Capture the cell that displays the provided text and extract its (X, Y) central coordinate. 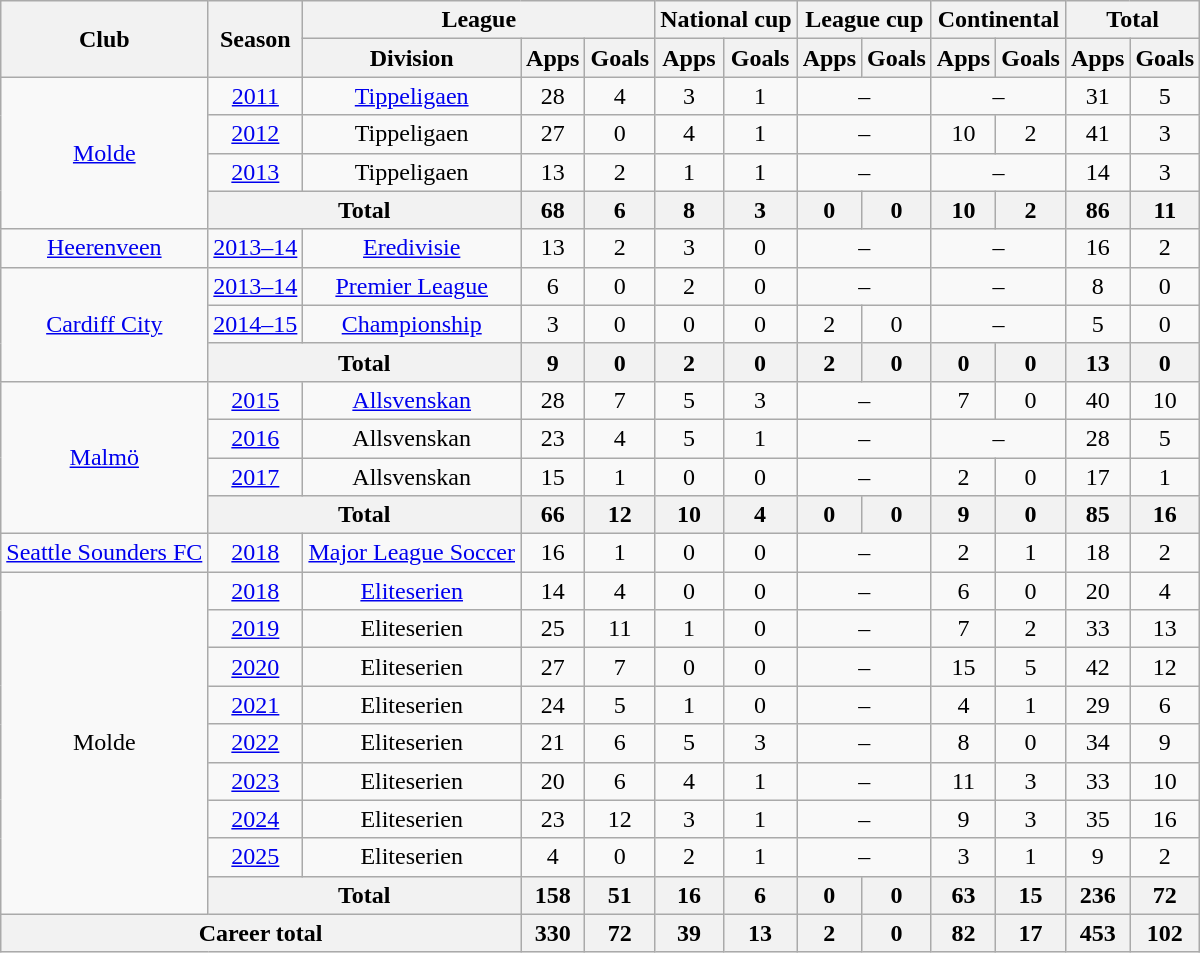
2014–15 (256, 324)
2024 (256, 819)
Division (412, 58)
21 (553, 743)
40 (1097, 400)
2023 (256, 781)
41 (1097, 134)
Eredivisie (412, 248)
Championship (412, 324)
Season (256, 39)
2017 (256, 477)
League (479, 20)
2011 (256, 96)
Major League Soccer (412, 553)
League cup (864, 20)
Continental (998, 20)
39 (689, 933)
66 (553, 515)
Heerenveen (104, 248)
63 (963, 895)
2021 (256, 705)
42 (1097, 667)
102 (1165, 933)
85 (1097, 515)
236 (1097, 895)
82 (963, 933)
Premier League (412, 286)
25 (553, 629)
2025 (256, 857)
2019 (256, 629)
24 (553, 705)
2020 (256, 667)
158 (553, 895)
51 (620, 895)
National cup (726, 20)
35 (1097, 819)
453 (1097, 933)
34 (1097, 743)
Club (104, 39)
Cardiff City (104, 324)
86 (1097, 210)
18 (1097, 553)
2013 (256, 172)
330 (553, 933)
Career total (261, 933)
Malmö (104, 457)
68 (553, 210)
Seattle Sounders FC (104, 553)
2012 (256, 134)
2016 (256, 438)
2022 (256, 743)
29 (1097, 705)
31 (1097, 96)
2015 (256, 400)
